Search for the cell housing the specified text and yield its [X, Y] center coordinate. 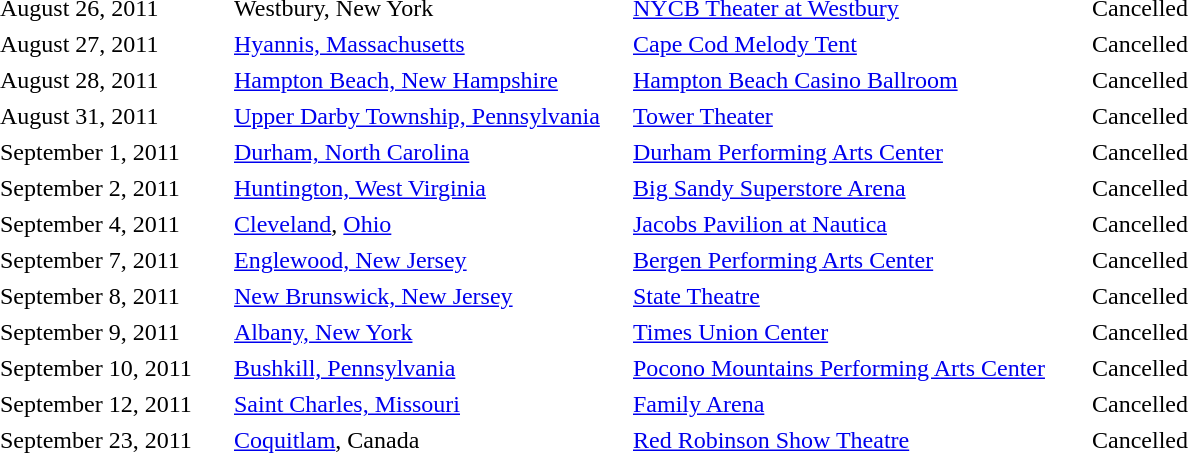
Big Sandy Superstore Arena [858, 188]
Albany, New York [429, 332]
Hampton Beach Casino Ballroom [858, 80]
Durham, North Carolina [429, 152]
Hyannis, Massachusetts [429, 44]
Tower Theater [858, 116]
Durham Performing Arts Center [858, 152]
Bergen Performing Arts Center [858, 260]
Upper Darby Township, Pennsylvania [429, 116]
Jacobs Pavilion at Nautica [858, 224]
Saint Charles, Missouri [429, 404]
Cape Cod Melody Tent [858, 44]
State Theatre [858, 296]
Englewood, New Jersey [429, 260]
Huntington, West Virginia [429, 188]
Cleveland, Ohio [429, 224]
Family Arena [858, 404]
Pocono Mountains Performing Arts Center [858, 368]
Bushkill, Pennsylvania [429, 368]
Times Union Center [858, 332]
Hampton Beach, New Hampshire [429, 80]
New Brunswick, New Jersey [429, 296]
